For the text-containing cell, return its midpoint in [x, y] coordinate format. 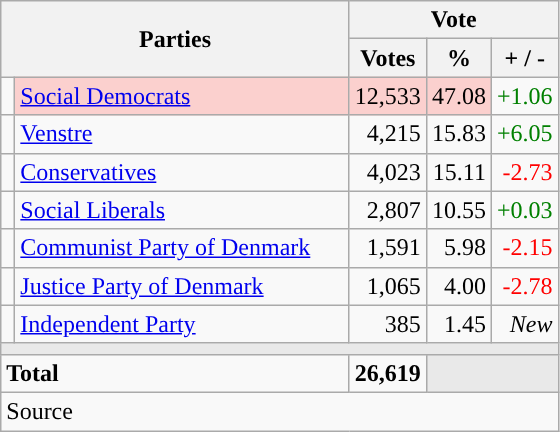
% [458, 58]
Conservatives [182, 172]
-2.73 [524, 172]
385 [388, 324]
1,591 [388, 248]
26,619 [388, 373]
+1.06 [524, 96]
Social Liberals [182, 210]
+ / - [524, 58]
Communist Party of Denmark [182, 248]
10.55 [458, 210]
15.11 [458, 172]
4,215 [388, 134]
12,533 [388, 96]
-2.78 [524, 286]
47.08 [458, 96]
+6.05 [524, 134]
Independent Party [182, 324]
Total [176, 373]
4.00 [458, 286]
Source [280, 411]
4,023 [388, 172]
-2.15 [524, 248]
Social Democrats [182, 96]
Venstre [182, 134]
Vote [454, 20]
5.98 [458, 248]
15.83 [458, 134]
New [524, 324]
2,807 [388, 210]
1,065 [388, 286]
Parties [176, 39]
1.45 [458, 324]
Justice Party of Denmark [182, 286]
Votes [388, 58]
+0.03 [524, 210]
